Find where the given text appears and provide that cell's center as (X, Y) coordinate. 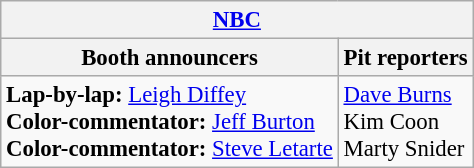
Lap-by-lap: Leigh DiffeyColor-commentator: Jeff BurtonColor-commentator: Steve Letarte (170, 122)
Booth announcers (170, 58)
NBC (237, 20)
Dave BurnsKim CoonMarty Snider (406, 122)
Pit reporters (406, 58)
